Determine the (x, y) coordinate at the center of the cell enclosing the given text.  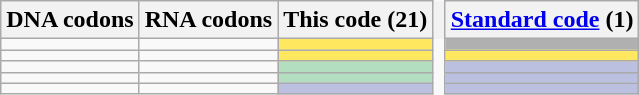
This code (21) (356, 20)
Standard code (1) (542, 20)
RNA codons (208, 20)
DNA codons (70, 20)
